For the text-containing cell, return its midpoint in (x, y) coordinate format. 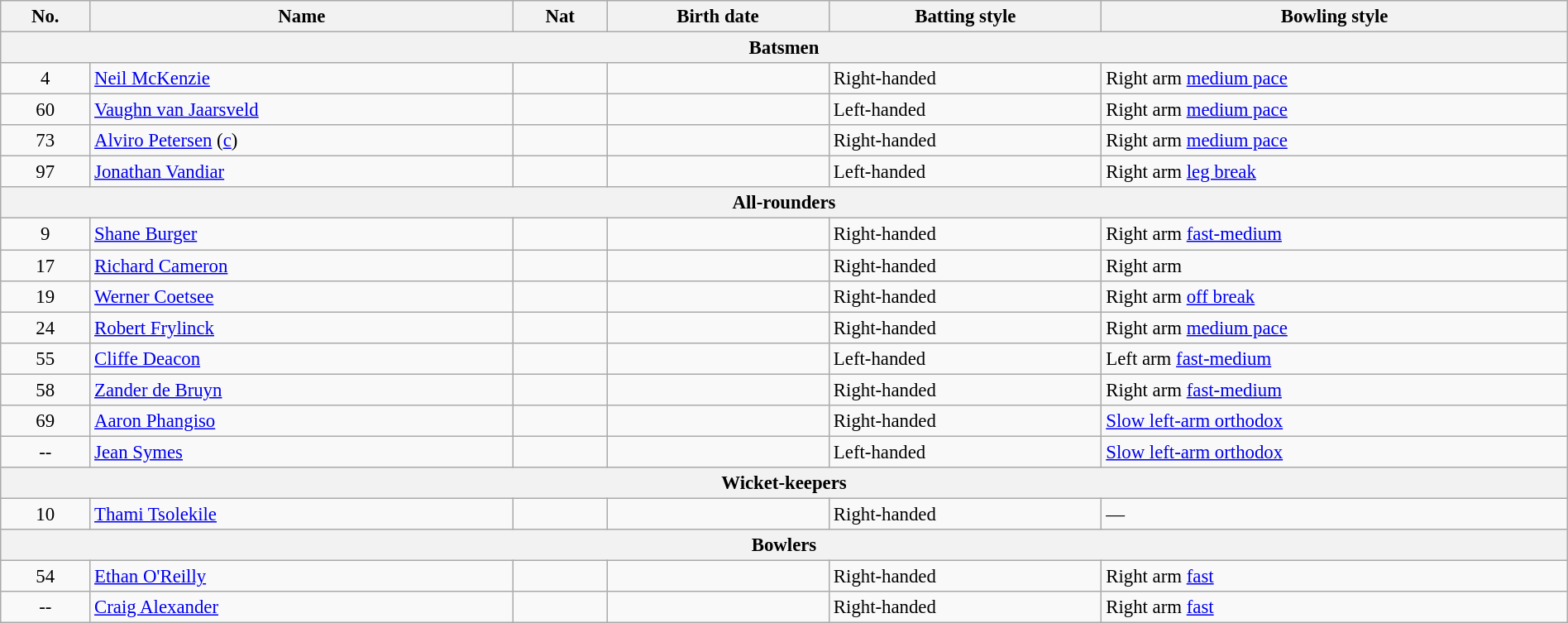
Shane Burger (302, 234)
Batting style (966, 17)
10 (45, 514)
69 (45, 421)
Craig Alexander (302, 607)
Robert Frylinck (302, 328)
Left arm fast-medium (1335, 358)
Jonathan Vandiar (302, 172)
Bowlers (784, 545)
Right arm (1335, 266)
Aaron Phangiso (302, 421)
Werner Coetsee (302, 296)
19 (45, 296)
73 (45, 141)
24 (45, 328)
Thami Tsolekile (302, 514)
Nat (561, 17)
Jean Symes (302, 452)
Bowling style (1335, 17)
Neil McKenzie (302, 79)
54 (45, 577)
Zander de Bruyn (302, 390)
Richard Cameron (302, 266)
17 (45, 266)
Name (302, 17)
97 (45, 172)
Vaughn van Jaarsveld (302, 110)
Wicket-keepers (784, 483)
Ethan O'Reilly (302, 577)
Birth date (718, 17)
60 (45, 110)
55 (45, 358)
4 (45, 79)
No. (45, 17)
Alviro Petersen (c) (302, 141)
Right arm off break (1335, 296)
58 (45, 390)
— (1335, 514)
9 (45, 234)
Cliffe Deacon (302, 358)
All-rounders (784, 203)
Right arm leg break (1335, 172)
Batsmen (784, 48)
